Provide the [x, y] coordinate of the cell's center where the given text is located.  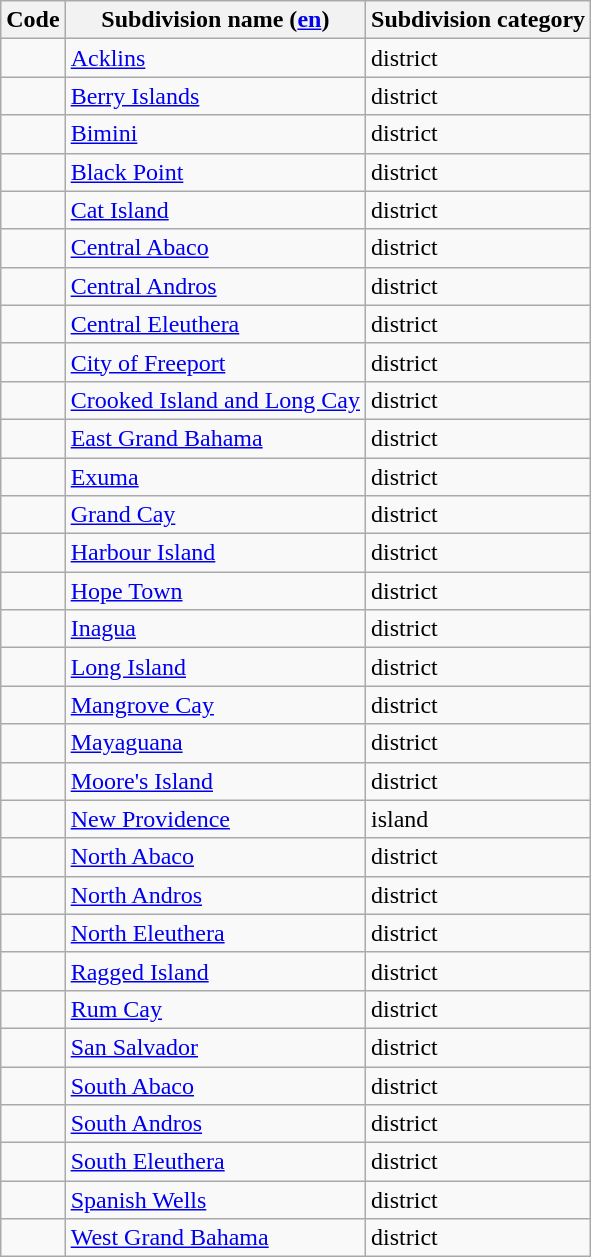
Exuma [215, 477]
Subdivision category [478, 20]
Code [33, 20]
East Grand Bahama [215, 438]
Central Andros [215, 286]
San Salvador [215, 1047]
Grand Cay [215, 515]
North Abaco [215, 857]
Black Point [215, 172]
Berry Islands [215, 96]
North Eleuthera [215, 933]
West Grand Bahama [215, 1238]
Central Eleuthera [215, 324]
Spanish Wells [215, 1200]
Subdivision name (en) [215, 20]
Central Abaco [215, 248]
Bimini [215, 134]
Cat Island [215, 210]
South Andros [215, 1124]
Acklins [215, 58]
Mangrove Cay [215, 705]
Ragged Island [215, 971]
South Eleuthera [215, 1162]
Hope Town [215, 591]
Crooked Island and Long Cay [215, 400]
Inagua [215, 629]
City of Freeport [215, 362]
Long Island [215, 667]
South Abaco [215, 1085]
Mayaguana [215, 743]
Harbour Island [215, 553]
island [478, 819]
Rum Cay [215, 1009]
Moore's Island [215, 781]
New Providence [215, 819]
North Andros [215, 895]
